Scan for the cell matching the given text and deliver its [x, y] coordinate at center. 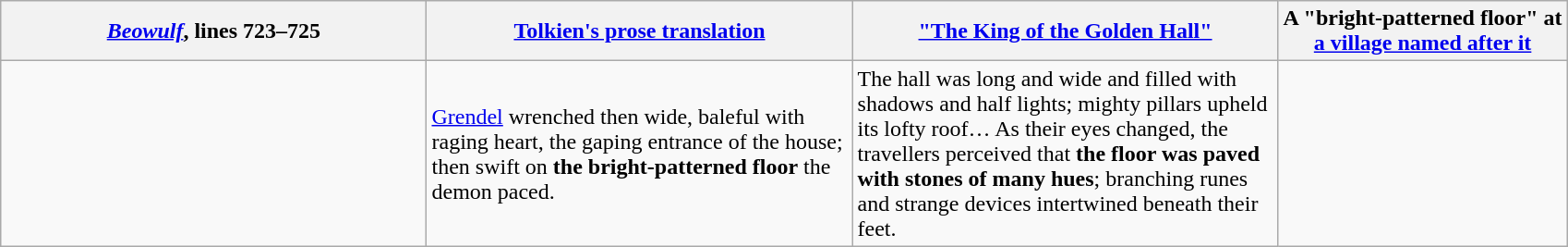
Grendel wrenched then wide, baleful with raging heart, the gaping entrance of the house; then swift on the bright-patterned floor the demon paced. [639, 154]
"The King of the Golden Hall" [1066, 31]
Beowulf, lines 723–725 [214, 31]
Tolkien's prose translation [639, 31]
A "bright-patterned floor" at a village named after it [1422, 31]
